From the cell containing the given text, extract its center point as (x, y) coordinate. 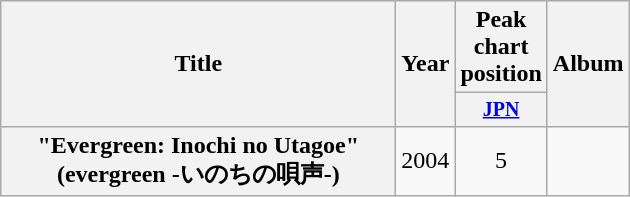
Title (198, 64)
"Evergreen: Inochi no Utagoe"(evergreen -いのちの唄声-) (198, 161)
JPN (501, 110)
Year (426, 64)
5 (501, 161)
2004 (426, 161)
Album (588, 64)
Peak chart position (501, 47)
